Scan for the cell matching the given text and deliver its [x, y] coordinate at center. 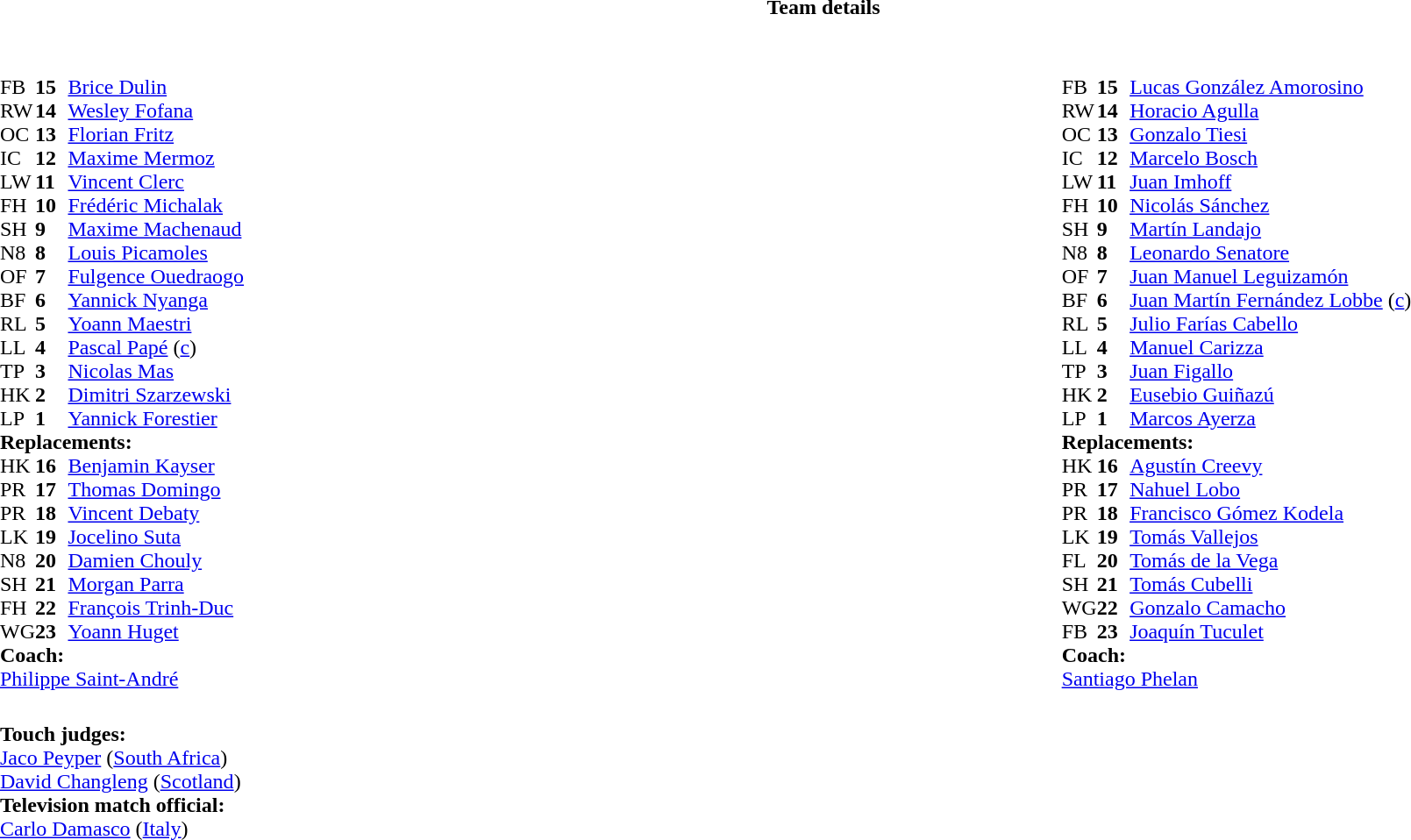
Martín Landajo [1270, 230]
Marcelo Bosch [1270, 158]
Nahuel Lobo [1270, 489]
Gonzalo Tiesi [1270, 135]
Louis Picamoles [156, 253]
Thomas Domingo [156, 489]
Florian Fritz [156, 135]
Juan Martín Fernández Lobbe (c) [1270, 300]
Maxime Mermoz [156, 158]
Eusebio Guiñazú [1270, 395]
Julio Farías Cabello [1270, 324]
Frédéric Michalak [156, 205]
Fulgence Ouedraogo [156, 277]
Morgan Parra [156, 584]
Manuel Carizza [1270, 347]
Juan Manuel Leguizamón [1270, 277]
Yannick Forestier [156, 419]
Agustín Creevy [1270, 466]
Nicolás Sánchez [1270, 205]
Juan Imhoff [1270, 182]
Yoann Huget [156, 631]
Replacements: [122, 442]
Francisco Gómez Kodela [1270, 514]
Marcos Ayerza [1270, 419]
Pascal Papé (c) [156, 347]
Brice Dulin [156, 88]
Tomás Vallejos [1270, 537]
Yannick Nyanga [156, 300]
Horacio Agulla [1270, 110]
Gonzalo Camacho [1270, 609]
Juan Figallo [1270, 372]
Damien Chouly [156, 561]
Wesley Fofana [156, 110]
FL [1080, 561]
Joaquín Tuculet [1270, 631]
Nicolas Mas [156, 372]
Tomás de la Vega [1270, 561]
Yoann Maestri [156, 324]
Benjamin Kayser [156, 466]
Vincent Debaty [156, 514]
Dimitri Szarzewski [156, 395]
Lucas González Amorosino [1270, 88]
Coach: [122, 656]
Leonardo Senatore [1270, 253]
François Trinh-Duc [156, 609]
Vincent Clerc [156, 182]
Tomás Cubelli [1270, 584]
Philippe Saint-André [122, 679]
Jocelino Suta [156, 537]
Maxime Machenaud [156, 230]
